Return the (x, y) coordinate for the center point of the cell that contains the specified text.  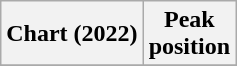
Peakposition (189, 34)
Chart (2022) (72, 34)
